Provide the [x, y] coordinate of the cell's center where the given text is located.  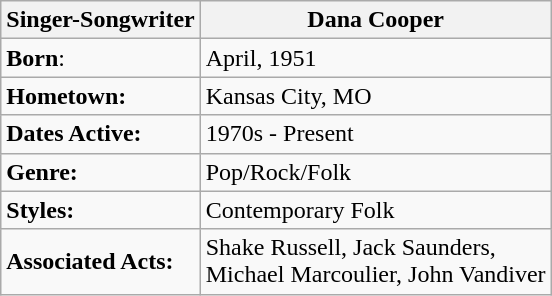
Singer-Songwriter [100, 20]
Associated Acts: [100, 262]
Born: [100, 58]
1970s - Present [376, 134]
Dana Cooper [376, 20]
Dates Active: [100, 134]
Kansas City, MO [376, 96]
Hometown: [100, 96]
Genre: [100, 172]
Contemporary Folk [376, 210]
Styles: [100, 210]
April, 1951 [376, 58]
Shake Russell, Jack Saunders,Michael Marcoulier, John Vandiver [376, 262]
Pop/Rock/Folk [376, 172]
